From the cell containing the given text, extract its center point as (x, y) coordinate. 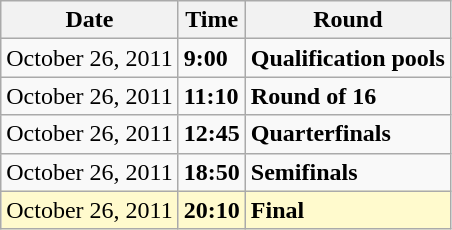
Date (90, 20)
Round (348, 20)
20:10 (212, 210)
Final (348, 210)
11:10 (212, 96)
12:45 (212, 134)
Round of 16 (348, 96)
Semifinals (348, 172)
Qualification pools (348, 58)
Time (212, 20)
Quarterfinals (348, 134)
18:50 (212, 172)
9:00 (212, 58)
